For the text-containing cell, return its midpoint in [X, Y] coordinate format. 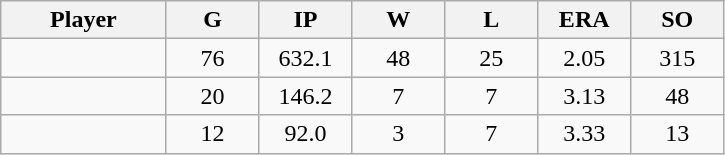
Player [84, 20]
G [212, 20]
13 [678, 134]
IP [306, 20]
3.13 [584, 96]
L [492, 20]
92.0 [306, 134]
632.1 [306, 58]
ERA [584, 20]
146.2 [306, 96]
3 [398, 134]
SO [678, 20]
12 [212, 134]
W [398, 20]
20 [212, 96]
315 [678, 58]
3.33 [584, 134]
2.05 [584, 58]
25 [492, 58]
76 [212, 58]
